Scan for the cell matching the given text and deliver its [x, y] coordinate at center. 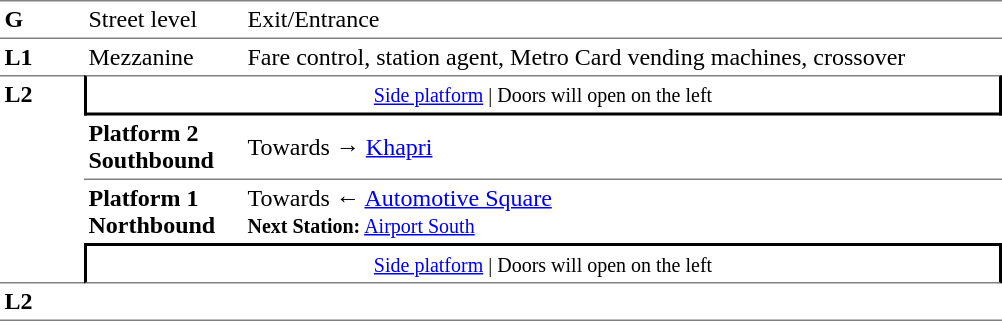
L2 [42, 179]
Towards ← Automotive SquareNext Station: Airport South [622, 212]
G [42, 20]
Mezzanine [164, 57]
Platform 1Northbound [164, 212]
Street level [164, 20]
Towards → Khapri [622, 148]
Platform 2Southbound [164, 148]
L1 [42, 57]
Fare control, station agent, Metro Card vending machines, crossover [622, 57]
Exit/Entrance [622, 20]
